Pinpoint the cell where the given text exists, returning its (x, y) midpoint coordinate. 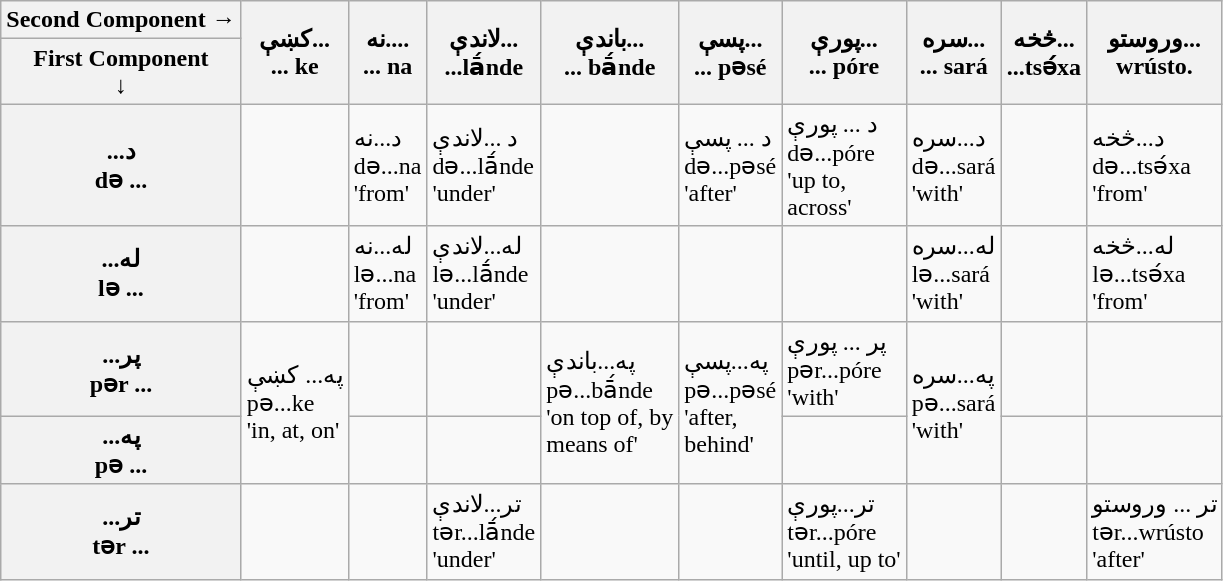
لاندې......lā́nde (484, 52)
د ... پورېdə...póre'up to,across' (844, 165)
په...پسېpə...pəsé'after,behind' (730, 402)
له...لاندېlə...lā́nde'under' (484, 274)
د...نهdə...na'from' (388, 165)
د...څخهdə...tsә́xa'from' (1155, 165)
...ترtər ... (121, 532)
سره...... sará (954, 52)
له...سرهlə...sará'with' (954, 274)
له...څخهlə...tsә́xa'from' (1155, 274)
...پرpər ... (121, 368)
...لهlə ... (121, 274)
پر ... پورېpər...póre'with' (844, 368)
تر...پورېtər...póre'until, up to' (844, 532)
...دdə ... (121, 165)
د ... پسېdə...pəsé'after' (730, 165)
په...سرهpə...sará'with' (954, 402)
د...سرهdə...sará'with' (954, 165)
په... کښېpə...ke'in, at, on' (294, 402)
نه....... na (388, 52)
تر ... وروستوtər...wrústo'after' (1155, 532)
...پهpə ... (121, 450)
پسې...... pəsé (730, 52)
په...باندېpə...bā́nde'on top of, bymeans of' (610, 402)
کښې...... ke (294, 52)
باندې...... bā́nde (610, 52)
پورې...... póre (844, 52)
First Component↓ (121, 72)
Second Component → (121, 20)
تر...لاندېtər...lā́nde'under' (484, 532)
وروستو...wrústo. (1155, 52)
څخه......tsә́xa (1044, 52)
د ...لاندېdə...lā́nde'under' (484, 165)
له...نهlə...na'from' (388, 274)
